For the text-containing cell, return its midpoint in [x, y] coordinate format. 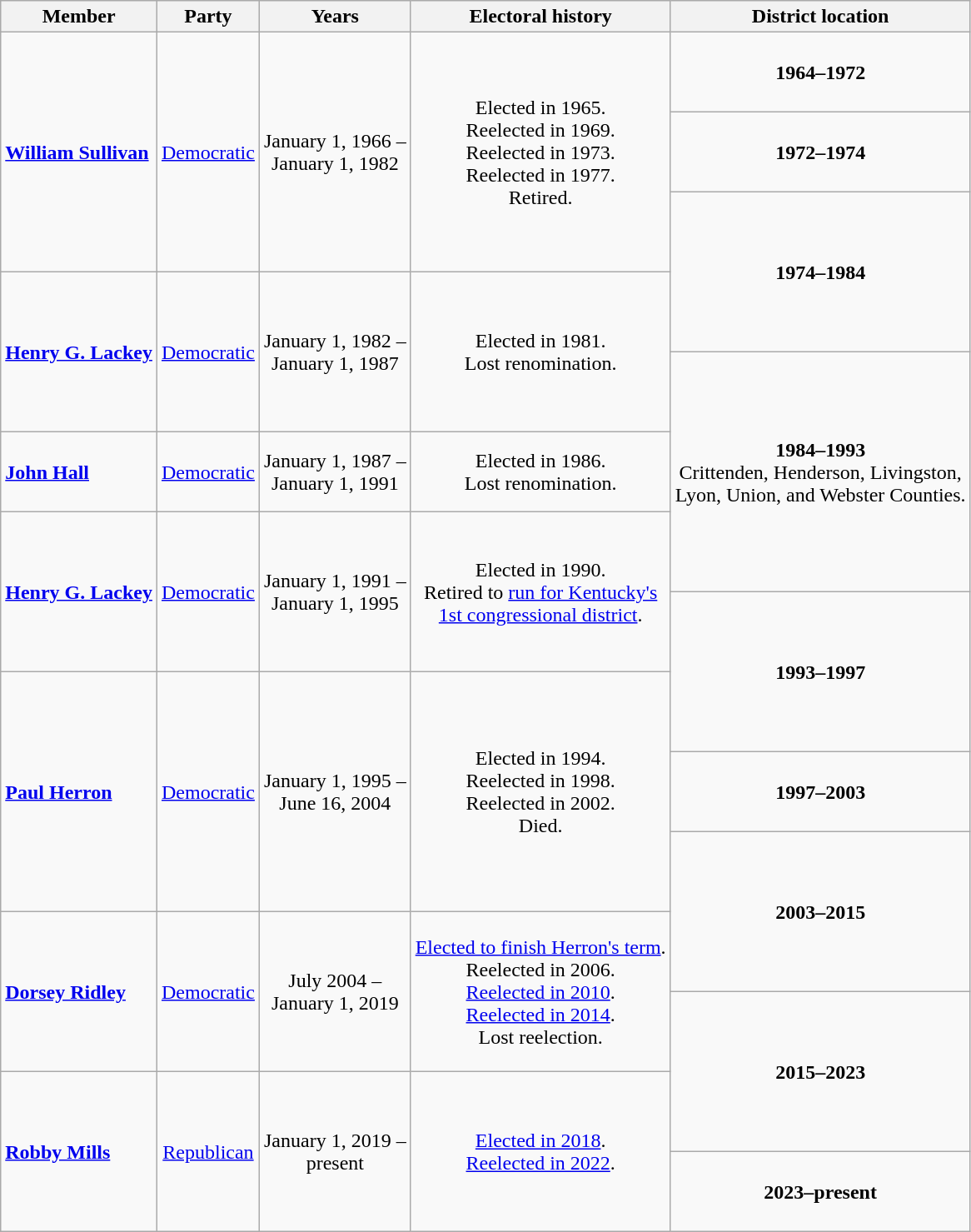
Elected in 2018.Reelected in 2022. [540, 1152]
Elected in 1986.Lost renomination. [540, 472]
January 1, 1991 –January 1, 1995 [335, 592]
January 1, 1987 –January 1, 1991 [335, 472]
1984–1993Crittenden, Henderson, Livingston,Lyon, Union, and Webster Counties. [820, 472]
1997–2003 [820, 792]
Elected in 1965.Reelected in 1969.Reelected in 1973.Reelected in 1977.Retired. [540, 152]
January 1, 2019 –present [335, 1152]
District location [820, 17]
Elected in 1994.Reelected in 1998.Reelected in 2002.Died. [540, 792]
Electoral history [540, 17]
January 1, 1995 –June 16, 2004 [335, 792]
Republican [208, 1152]
Member [79, 17]
Elected in 1981.Lost renomination. [540, 352]
1972–1974 [820, 152]
January 1, 1966 –January 1, 1982 [335, 152]
Party [208, 17]
2023–present [820, 1192]
Elected to finish Herron's term.Reelected in 2006.Reelected in 2010.Reelected in 2014.Lost reelection. [540, 992]
January 1, 1982 –January 1, 1987 [335, 352]
1964–1972 [820, 72]
Robby Mills [79, 1152]
Paul Herron [79, 792]
2015–2023 [820, 1072]
John Hall [79, 472]
2003–2015 [820, 912]
Dorsey Ridley [79, 992]
Elected in 1990.Retired to run for Kentucky's1st congressional district. [540, 592]
July 2004 –January 1, 2019 [335, 992]
Years [335, 17]
1974–1984 [820, 272]
1993–1997 [820, 672]
William Sullivan [79, 152]
